Capture the cell that displays the provided text and extract its [X, Y] central coordinate. 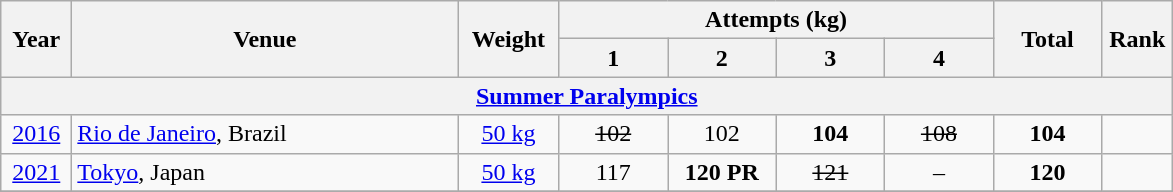
121 [830, 172]
Weight [508, 39]
4 [940, 58]
Rank [1138, 39]
117 [614, 172]
– [940, 172]
Attempts (kg) [776, 20]
Total [1048, 39]
3 [830, 58]
1 [614, 58]
Summer Paralympics [587, 96]
Rio de Janeiro, Brazil [265, 134]
120 PR [722, 172]
2016 [36, 134]
Year [36, 39]
2 [722, 58]
Tokyo, Japan [265, 172]
108 [940, 134]
2021 [36, 172]
120 [1048, 172]
Venue [265, 39]
